For the text-containing cell, return its midpoint in (x, y) coordinate format. 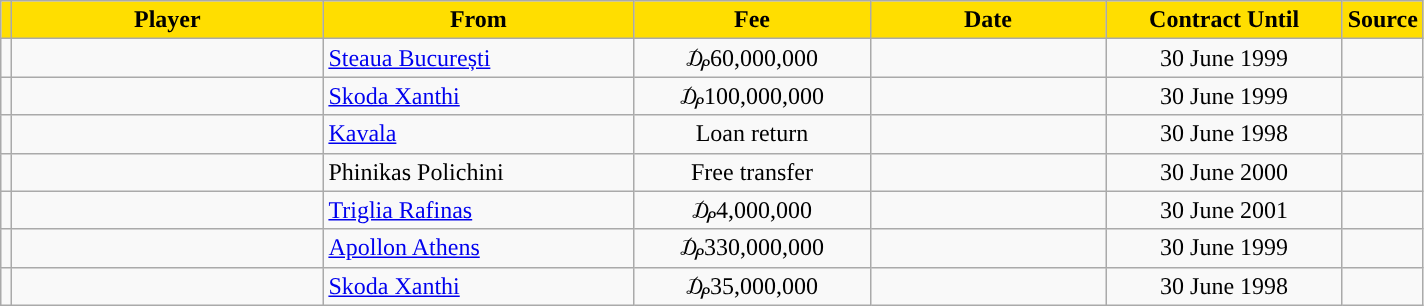
Free transfer (752, 172)
₯100,000,000 (752, 96)
₯330,000,000 (752, 248)
₯60,000,000 (752, 58)
Kavala (478, 134)
Contract Until (1224, 20)
Steaua București (478, 58)
30 June 2000 (1224, 172)
Date (988, 20)
Source (1382, 20)
Apollon Athens (478, 248)
₯35,000,000 (752, 286)
₯4,000,000 (752, 210)
From (478, 20)
Fee (752, 20)
30 June 2001 (1224, 210)
Loan return (752, 134)
Phinikas Polichini (478, 172)
Triglia Rafinas (478, 210)
Player (168, 20)
